From the cell containing the given text, extract its center point as [X, Y] coordinate. 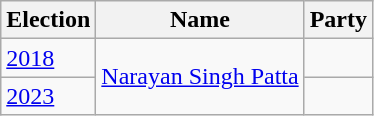
Party [338, 20]
2018 [48, 58]
Election [48, 20]
Name [200, 20]
Narayan Singh Patta [200, 77]
2023 [48, 96]
